Detect which cell encompasses the target text, then output its [x, y] center coordinate. 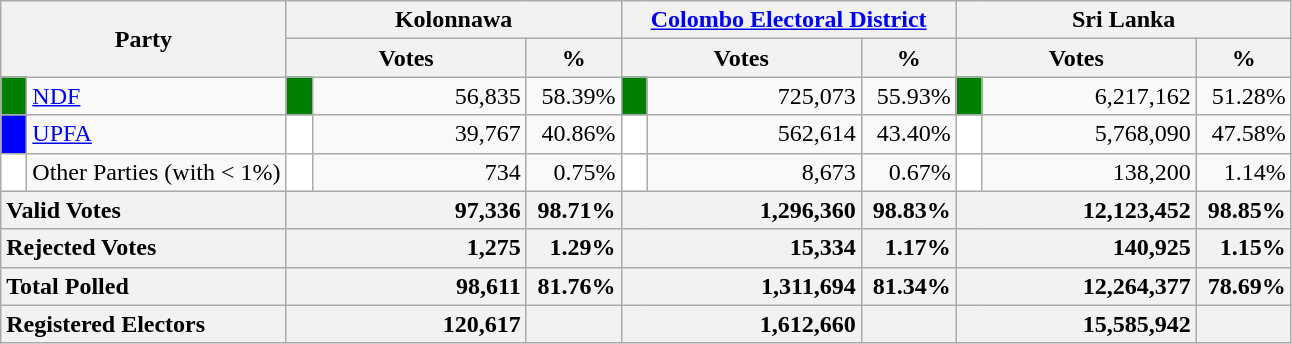
56,835 [419, 96]
43.40% [908, 134]
UPFA [156, 134]
12,123,452 [1076, 210]
Party [144, 39]
734 [419, 172]
Total Polled [144, 286]
97,336 [406, 210]
Registered Electors [144, 324]
39,767 [419, 134]
1,296,360 [741, 210]
98.71% [574, 210]
120,617 [406, 324]
1.14% [1244, 172]
725,073 [754, 96]
Kolonnawa [454, 20]
15,585,942 [1076, 324]
55.93% [908, 96]
6,217,162 [1089, 96]
NDF [156, 96]
Colombo Electoral District [788, 20]
15,334 [741, 248]
40.86% [574, 134]
1,275 [406, 248]
0.67% [908, 172]
5,768,090 [1089, 134]
Other Parties (with < 1%) [156, 172]
562,614 [754, 134]
47.58% [1244, 134]
81.76% [574, 286]
98,611 [406, 286]
140,925 [1076, 248]
98.85% [1244, 210]
12,264,377 [1076, 286]
1.15% [1244, 248]
Rejected Votes [144, 248]
51.28% [1244, 96]
1.17% [908, 248]
58.39% [574, 96]
138,200 [1089, 172]
1,612,660 [741, 324]
78.69% [1244, 286]
Valid Votes [144, 210]
81.34% [908, 286]
1,311,694 [741, 286]
8,673 [754, 172]
98.83% [908, 210]
1.29% [574, 248]
0.75% [574, 172]
Sri Lanka [1124, 20]
